Return [X, Y] of the center of cell containing provided text 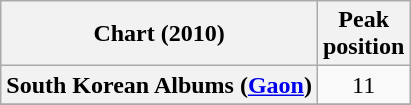
Chart (2010) [160, 34]
11 [363, 85]
South Korean Albums (Gaon) [160, 85]
Peakposition [363, 34]
